Return the (x, y) coordinate for the center point of the cell that contains the specified text.  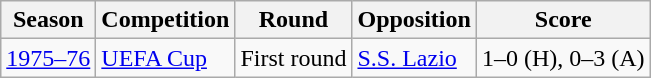
S.S. Lazio (414, 58)
First round (294, 58)
UEFA Cup (166, 58)
Round (294, 20)
Competition (166, 20)
Opposition (414, 20)
Score (563, 20)
1975–76 (48, 58)
1–0 (H), 0–3 (A) (563, 58)
Season (48, 20)
